Extract the (x, y) coordinate from the center of the cell holding the provided text.  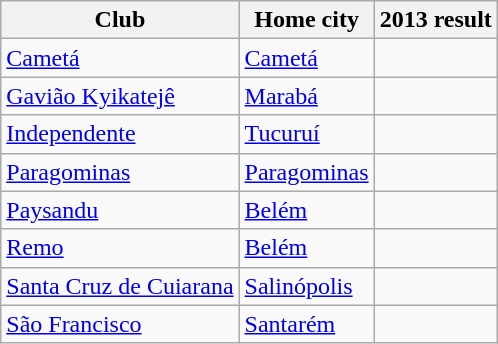
Marabá (306, 96)
Santa Cruz de Cuiarana (120, 286)
Independente (120, 134)
São Francisco (120, 324)
Gavião Kyikatejê (120, 96)
Club (120, 20)
Santarém (306, 324)
Home city (306, 20)
Paysandu (120, 210)
Tucuruí (306, 134)
Salinópolis (306, 286)
Remo (120, 248)
2013 result (436, 20)
